Locate the cell with the specified text and output its (x, y) center coordinate. 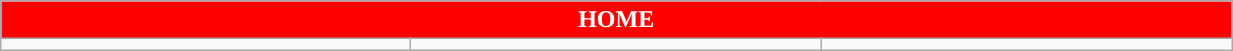
HOME (616, 20)
